Return the (x, y) coordinate for the center point of the cell that contains the specified text.  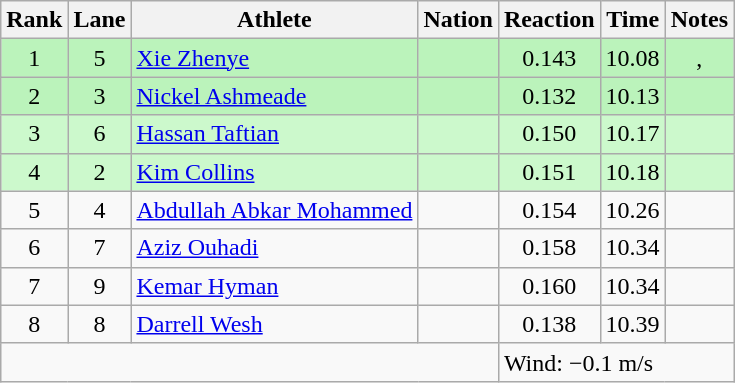
Abdullah Abkar Mohammed (274, 210)
10.17 (632, 134)
0.143 (549, 58)
Kim Collins (274, 172)
Aziz Ouhadi (274, 248)
10.26 (632, 210)
Athlete (274, 20)
Lane (100, 20)
Notes (699, 20)
Kemar Hyman (274, 286)
0.154 (549, 210)
10.13 (632, 96)
, (699, 58)
Reaction (549, 20)
10.39 (632, 324)
0.132 (549, 96)
Darrell Wesh (274, 324)
10.18 (632, 172)
Nickel Ashmeade (274, 96)
Time (632, 20)
Hassan Taftian (274, 134)
10.08 (632, 58)
0.138 (549, 324)
Nation (458, 20)
0.158 (549, 248)
9 (100, 286)
1 (34, 58)
0.150 (549, 134)
Wind: −0.1 m/s (616, 362)
Rank (34, 20)
0.160 (549, 286)
Xie Zhenye (274, 58)
0.151 (549, 172)
